Identify which cell holds the provided text, then report its [x, y] central coordinate. 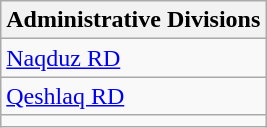
Qeshlaq RD [134, 96]
Naqduz RD [134, 58]
Administrative Divisions [134, 20]
